Provide the (X, Y) coordinate of the cell's center where the given text is located.  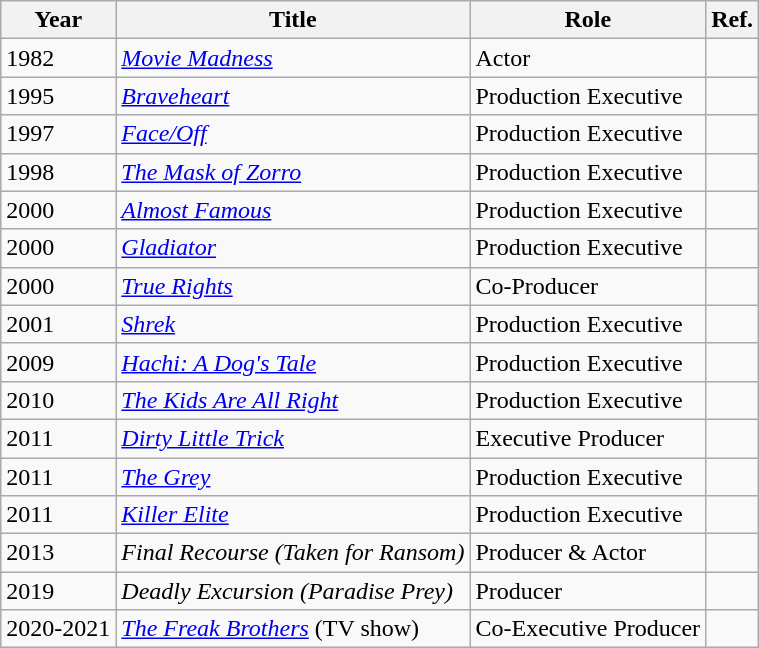
2001 (58, 324)
Role (588, 20)
1995 (58, 96)
Producer & Actor (588, 553)
Shrek (293, 324)
Face/Off (293, 134)
Producer (588, 591)
Braveheart (293, 96)
The Freak Brothers (TV show) (293, 629)
Co-Executive Producer (588, 629)
Dirty Little Trick (293, 438)
Year (58, 20)
2009 (58, 362)
Gladiator (293, 248)
Title (293, 20)
Movie Madness (293, 58)
1982 (58, 58)
Executive Producer (588, 438)
1998 (58, 172)
Almost Famous (293, 210)
2019 (58, 591)
Hachi: A Dog's Tale (293, 362)
The Kids Are All Right (293, 400)
2020-2021 (58, 629)
Deadly Excursion (Paradise Prey) (293, 591)
True Rights (293, 286)
Co-Producer (588, 286)
2013 (58, 553)
The Grey (293, 477)
Killer Elite (293, 515)
Final Recourse (Taken for Ransom) (293, 553)
Actor (588, 58)
2010 (58, 400)
The Mask of Zorro (293, 172)
Ref. (732, 20)
1997 (58, 134)
